Scan for the cell matching the given text and deliver its [x, y] coordinate at center. 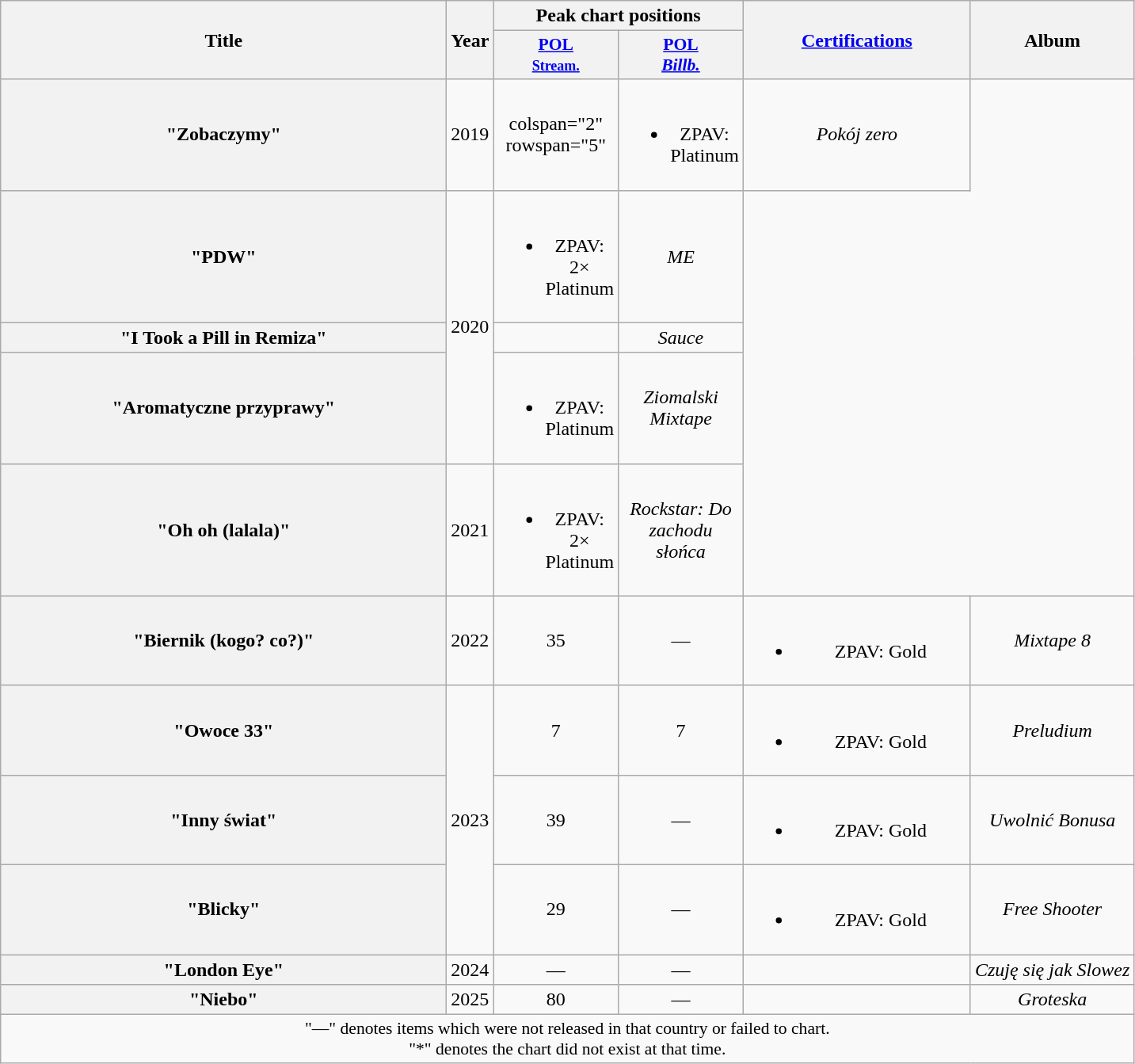
2024 [470, 969]
2022 [470, 640]
Peak chart positions [618, 16]
Rockstar: Do zachodu słońca [681, 529]
2025 [470, 1000]
Album [1052, 40]
"Owoce 33" [223, 730]
Pokój zero [857, 135]
Groteska [1052, 1000]
Ziomalski Mixtape [681, 408]
Certifications [857, 40]
"Biernik (kogo? co?)" [223, 640]
"Oh oh (lalala)" [223, 529]
"PDW" [223, 257]
"—" denotes items which were not released in that country or failed to chart."*" denotes the chart did not exist at that time. [567, 1039]
"London Eye" [223, 969]
Mixtape 8 [1052, 640]
"Aromatyczne przyprawy" [223, 408]
2019 [470, 135]
2023 [470, 819]
80 [556, 1000]
POLBillb. [681, 55]
39 [556, 819]
colspan="2" rowspan="5" [556, 135]
Free Shooter [1052, 910]
"I Took a Pill in Remiza" [223, 338]
Title [223, 40]
"Niebo" [223, 1000]
"Inny świat" [223, 819]
"Blicky" [223, 910]
2021 [470, 529]
Uwolnić Bonusa [1052, 819]
Czuję się jak Slowez [1052, 969]
"Zobaczymy" [223, 135]
Sauce [681, 338]
Preludium [1052, 730]
Year [470, 40]
29 [556, 910]
POLStream. [556, 55]
ME [681, 257]
2020 [470, 326]
35 [556, 640]
